Determine the [X, Y] coordinate at the center of the cell enclosing the given text.  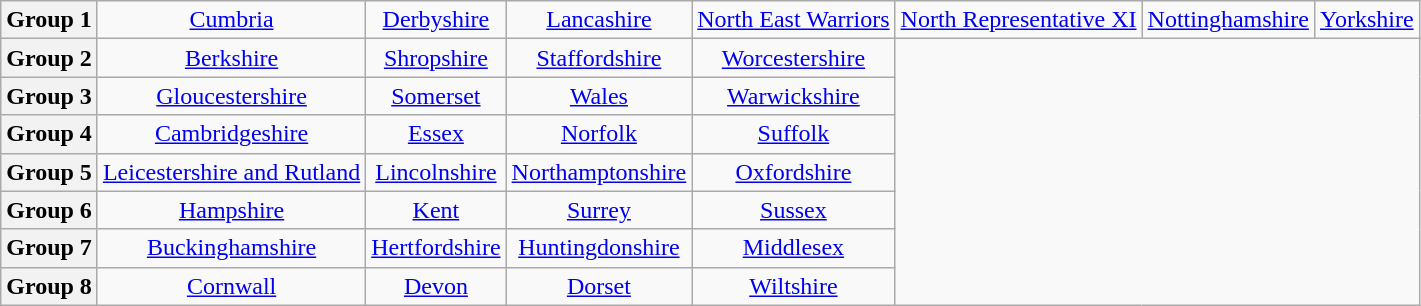
Staffordshire [599, 58]
Yorkshire [1366, 20]
Kent [436, 210]
Oxfordshire [794, 172]
Leicestershire and Rutland [231, 172]
Group 1 [50, 20]
Group 3 [50, 96]
Cornwall [231, 286]
Huntingdonshire [599, 248]
Wales [599, 96]
Group 2 [50, 58]
Dorset [599, 286]
Wiltshire [794, 286]
Cambridgeshire [231, 134]
Hertfordshire [436, 248]
Hampshire [231, 210]
Norfolk [599, 134]
Suffolk [794, 134]
Middlesex [794, 248]
Derbyshire [436, 20]
Nottinghamshire [1228, 20]
Group 8 [50, 286]
Gloucestershire [231, 96]
Group 6 [50, 210]
Lancashire [599, 20]
Warwickshire [794, 96]
Group 5 [50, 172]
Berkshire [231, 58]
Northamptonshire [599, 172]
Group 4 [50, 134]
Cumbria [231, 20]
Somerset [436, 96]
Worcestershire [794, 58]
Sussex [794, 210]
Shropshire [436, 58]
Essex [436, 134]
North Representative XI [1018, 20]
Surrey [599, 210]
Lincolnshire [436, 172]
Devon [436, 286]
Buckinghamshire [231, 248]
North East Warriors [794, 20]
Group 7 [50, 248]
